Identify which cell holds the provided text, then report its [X, Y] central coordinate. 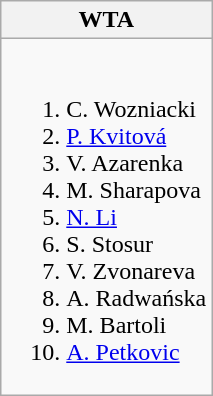
C. Wozniacki P. Kvitová V. Azarenka M. Sharapova N. Li S. Stosur V. Zvonareva A. Radwańska M. Bartoli A. Petkovic [106, 217]
WTA [106, 20]
